Extract the [x, y] coordinate from the center of the cell holding the provided text.  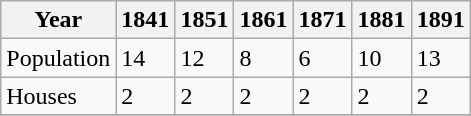
1881 [382, 20]
6 [322, 58]
1861 [264, 20]
Population [58, 58]
Year [58, 20]
1851 [204, 20]
1871 [322, 20]
1891 [440, 20]
Houses [58, 96]
12 [204, 58]
1841 [146, 20]
8 [264, 58]
13 [440, 58]
14 [146, 58]
10 [382, 58]
